Pinpoint the cell where the given text exists, returning its [x, y] midpoint coordinate. 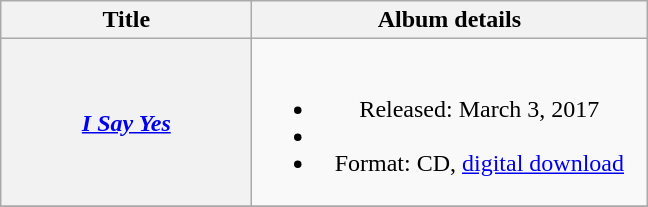
Album details [450, 20]
Title [126, 20]
I Say Yes [126, 122]
Released: March 3, 2017Format: CD, digital download [450, 122]
